Determine the (x, y) coordinate at the center of the cell enclosing the given text.  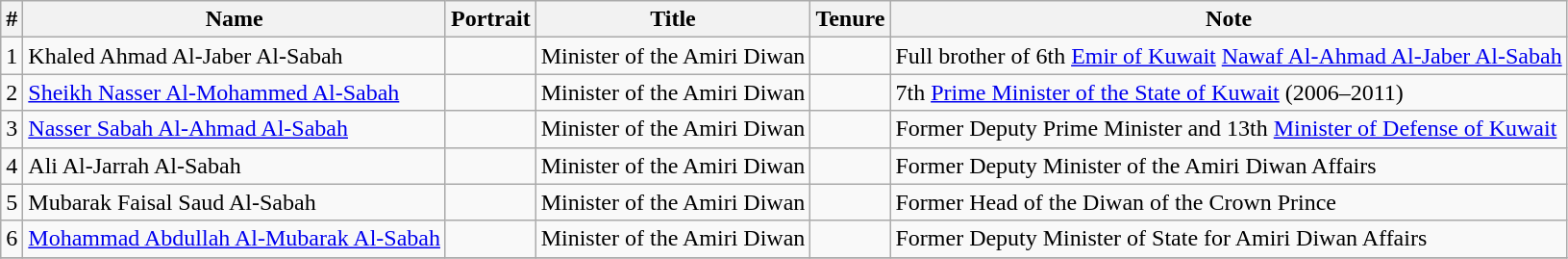
6 (12, 239)
Ali Al-Jarrah Al-Sabah (235, 166)
Former Head of the Diwan of the Crown Prince (1229, 202)
1 (12, 56)
3 (12, 129)
4 (12, 166)
Mubarak Faisal Saud Al-Sabah (235, 202)
Khaled Ahmad Al-Jaber Al-Sabah (235, 56)
Title (673, 19)
7th Prime Minister of the State of Kuwait (2006–2011) (1229, 92)
Note (1229, 19)
Mohammad Abdullah Al-Mubarak Al-Sabah (235, 239)
Former Deputy Minister of the Amiri Diwan Affairs (1229, 166)
Full brother of 6th Emir of Kuwait Nawaf Al-Ahmad Al-Jaber Al-Sabah (1229, 56)
Sheikh Nasser Al-Mohammed Al-Sabah (235, 92)
Name (235, 19)
Nasser Sabah Al-Ahmad Al-Sabah (235, 129)
Former Deputy Prime Minister and 13th Minister of Defense of Kuwait (1229, 129)
Portrait (490, 19)
5 (12, 202)
Former Deputy Minister of State for Amiri Diwan Affairs (1229, 239)
Tenure (850, 19)
2 (12, 92)
# (12, 19)
